Return the [x, y] coordinate for the center point of the cell that contains the specified text.  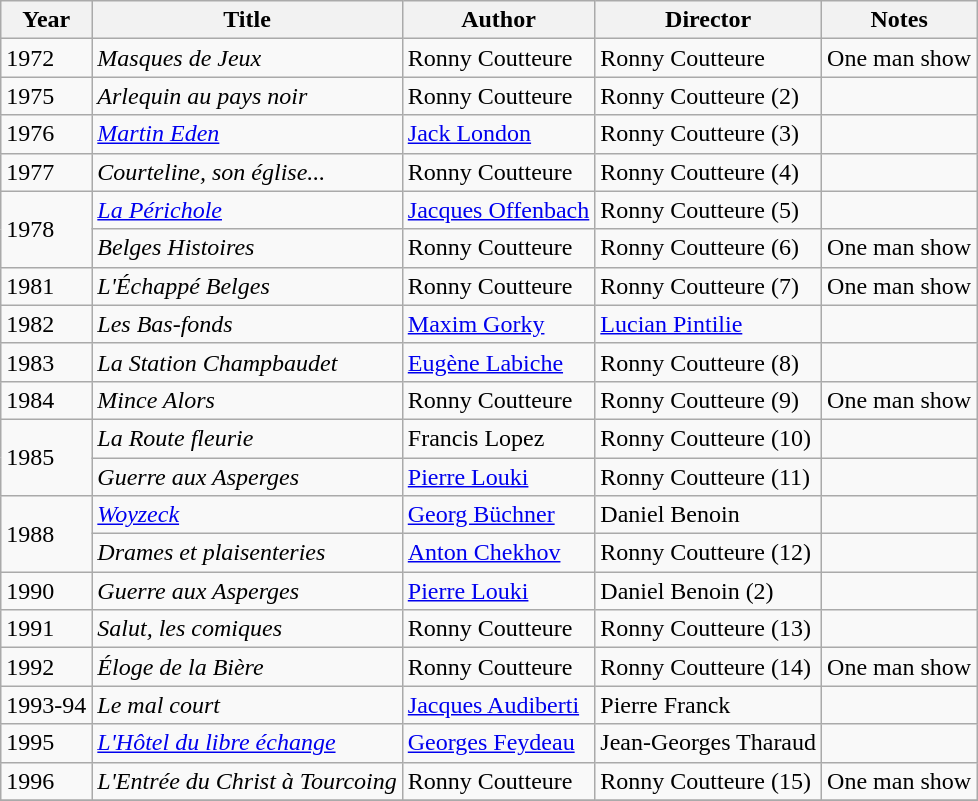
1992 [46, 667]
1975 [46, 96]
Ronny Coutteure (14) [708, 667]
Daniel Benoin (2) [708, 591]
Ronny Coutteure (4) [708, 172]
Georg Büchner [498, 515]
Ronny Coutteure (10) [708, 438]
Ronny Coutteure (15) [708, 781]
L'Entrée du Christ à Tourcoing [247, 781]
Pierre Franck [708, 705]
Martin Eden [247, 134]
La Route fleurie [247, 438]
Ronny Coutteure (12) [708, 553]
La Périchole [247, 210]
Jacques Audiberti [498, 705]
1976 [46, 134]
1981 [46, 286]
1977 [46, 172]
Ronny Coutteure (11) [708, 477]
1983 [46, 362]
1972 [46, 58]
1993-94 [46, 705]
Mince Alors [247, 400]
Ronny Coutteure (13) [708, 629]
1978 [46, 229]
Maxim Gorky [498, 324]
Éloge de la Bière [247, 667]
Woyzeck [247, 515]
Belges Histoires [247, 248]
Ronny Coutteure (5) [708, 210]
Le mal court [247, 705]
1991 [46, 629]
Ronny Coutteure (6) [708, 248]
Ronny Coutteure (7) [708, 286]
Georges Feydeau [498, 743]
Ronny Coutteure (3) [708, 134]
Drames et plaisenteries [247, 553]
Salut, les comiques [247, 629]
1985 [46, 457]
L'Hôtel du libre échange [247, 743]
1988 [46, 534]
Daniel Benoin [708, 515]
La Station Champbaudet [247, 362]
Year [46, 20]
Notes [900, 20]
1990 [46, 591]
L'Échappé Belges [247, 286]
Masques de Jeux [247, 58]
Title [247, 20]
1996 [46, 781]
1982 [46, 324]
Anton Chekhov [498, 553]
Author [498, 20]
Director [708, 20]
Courteline, son église... [247, 172]
Ronny Coutteure (9) [708, 400]
1995 [46, 743]
Arlequin au pays noir [247, 96]
Jacques Offenbach [498, 210]
Ronny Coutteure (8) [708, 362]
Eugène Labiche [498, 362]
Les Bas-fonds [247, 324]
Ronny Coutteure (2) [708, 96]
Francis Lopez [498, 438]
Jean-Georges Tharaud [708, 743]
1984 [46, 400]
Lucian Pintilie [708, 324]
Jack London [498, 134]
